From the cell containing the given text, extract its center point as [X, Y] coordinate. 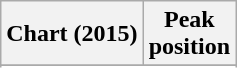
Chart (2015) [72, 34]
Peakposition [189, 34]
